Determine the (x, y) coordinate at the center of the cell enclosing the given text.  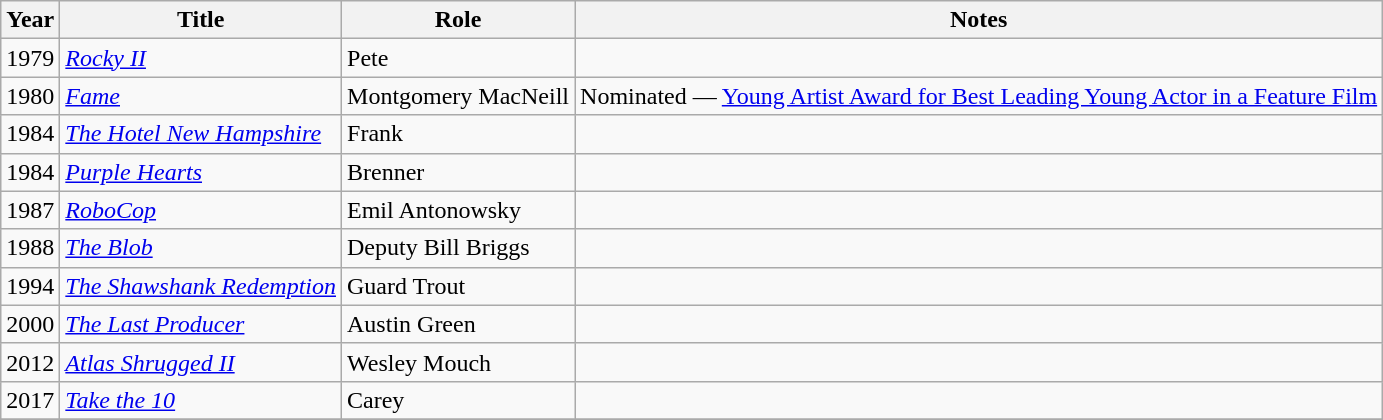
Rocky II (201, 58)
Fame (201, 96)
Carey (458, 400)
The Hotel New Hampshire (201, 134)
1994 (30, 286)
Pete (458, 58)
Atlas Shrugged II (201, 362)
Guard Trout (458, 286)
1987 (30, 210)
Year (30, 20)
The Shawshank Redemption (201, 286)
Austin Green (458, 324)
Montgomery MacNeill (458, 96)
Frank (458, 134)
Deputy Bill Briggs (458, 248)
Title (201, 20)
Nominated — Young Artist Award for Best Leading Young Actor in a Feature Film (979, 96)
Brenner (458, 172)
1979 (30, 58)
Role (458, 20)
Take the 10 (201, 400)
Notes (979, 20)
RoboCop (201, 210)
Wesley Mouch (458, 362)
1988 (30, 248)
1980 (30, 96)
2000 (30, 324)
Purple Hearts (201, 172)
2017 (30, 400)
2012 (30, 362)
The Last Producer (201, 324)
The Blob (201, 248)
Emil Antonowsky (458, 210)
